Search for the cell housing the specified text and yield its [X, Y] center coordinate. 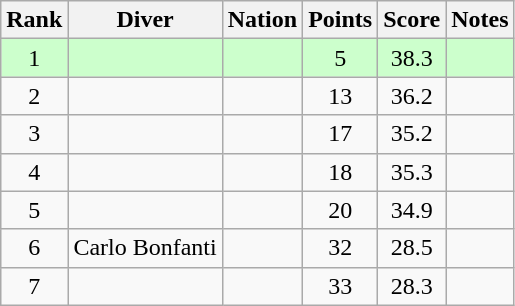
Diver [145, 20]
33 [340, 286]
Nation [262, 20]
35.2 [412, 134]
4 [34, 172]
34.9 [412, 210]
35.3 [412, 172]
7 [34, 286]
28.3 [412, 286]
6 [34, 248]
Rank [34, 20]
20 [340, 210]
Carlo Bonfanti [145, 248]
Notes [480, 20]
2 [34, 96]
Score [412, 20]
36.2 [412, 96]
3 [34, 134]
28.5 [412, 248]
Points [340, 20]
1 [34, 58]
17 [340, 134]
38.3 [412, 58]
32 [340, 248]
18 [340, 172]
13 [340, 96]
